Detect which cell encompasses the target text, then output its (x, y) center coordinate. 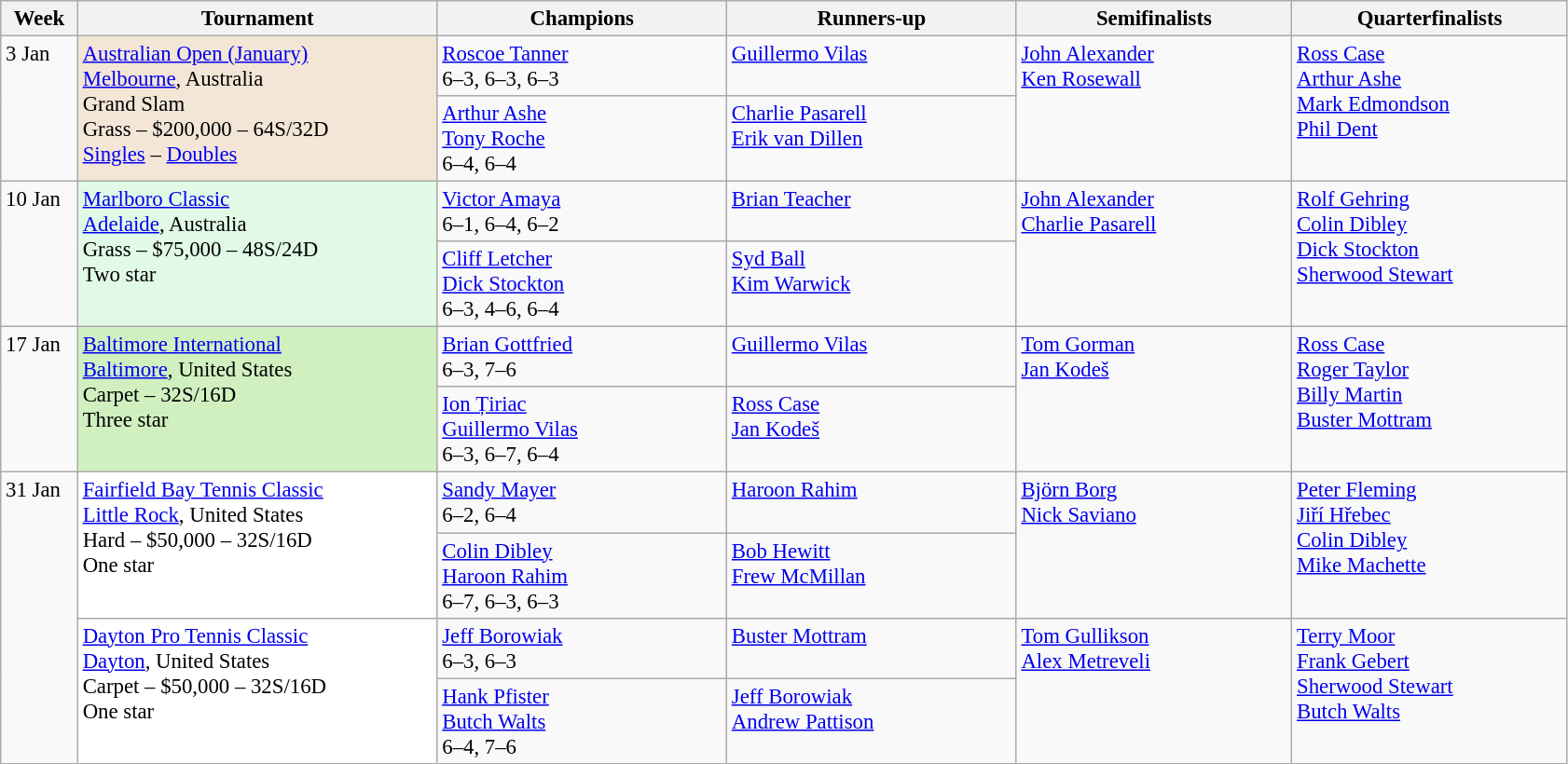
Victor Amaya 6–1, 6–4, 6–2 (582, 212)
Ross Case Jan Kodeš (873, 430)
Champions (582, 19)
Buster Mottram (873, 648)
Terry Moor Frank Gebert Sherwood Stewart Butch Walts (1430, 690)
Quarterfinalists (1430, 19)
3 Jan (39, 109)
Cliff Letcher Dick Stockton 6–3, 4–6, 6–4 (582, 284)
Jeff Borowiak 6–3, 6–3 (582, 648)
Tom Gorman Jan Kodeš (1154, 400)
Dayton Pro Tennis Classic Dayton, United States Carpet – $50,000 – 32S/16D One star (257, 690)
Sandy Mayer 6–2, 6–4 (582, 503)
Roscoe Tanner 6–3, 6–3, 6–3 (582, 67)
Hank Pfister Butch Walts 6–4, 7–6 (582, 721)
John Alexander Charlie Pasarell (1154, 254)
31 Jan (39, 618)
Arthur Ashe Tony Roche 6–4, 6–4 (582, 139)
Tom Gullikson Alex Metreveli (1154, 690)
Semifinalists (1154, 19)
Peter Fleming Jiří Hřebec Colin Dibley Mike Machette (1430, 545)
Fairfield Bay Tennis Classic Little Rock, United States Hard – $50,000 – 32S/16D One star (257, 545)
Week (39, 19)
Ross Case Arthur Ashe Mark Edmondson Phil Dent (1430, 109)
Ion Țiriac Guillermo Vilas 6–3, 6–7, 6–4 (582, 430)
Brian Teacher (873, 212)
Marlboro Classic Adelaide, Australia Grass – $75,000 – 48S/24D Two star (257, 254)
Brian Gottfried 6–3, 7–6 (582, 358)
Colin Dibley Haroon Rahim 6–7, 6–3, 6–3 (582, 576)
John Alexander Ken Rosewall (1154, 109)
10 Jan (39, 254)
Runners-up (873, 19)
Baltimore International Baltimore, United States Carpet – 32S/16D Three star (257, 400)
Ross Case Roger Taylor Billy Martin Buster Mottram (1430, 400)
Björn Borg Nick Saviano (1154, 545)
Australian Open (January) Melbourne, Australia Grand Slam Grass – $200,000 – 64S/32D Singles – Doubles (257, 109)
Tournament (257, 19)
17 Jan (39, 400)
Syd Ball Kim Warwick (873, 284)
Bob Hewitt Frew McMillan (873, 576)
Charlie Pasarell Erik van Dillen (873, 139)
Jeff Borowiak Andrew Pattison (873, 721)
Haroon Rahim (873, 503)
Rolf Gehring Colin Dibley Dick Stockton Sherwood Stewart (1430, 254)
